Provide the (x, y) coordinate of the cell's center where the given text is located.  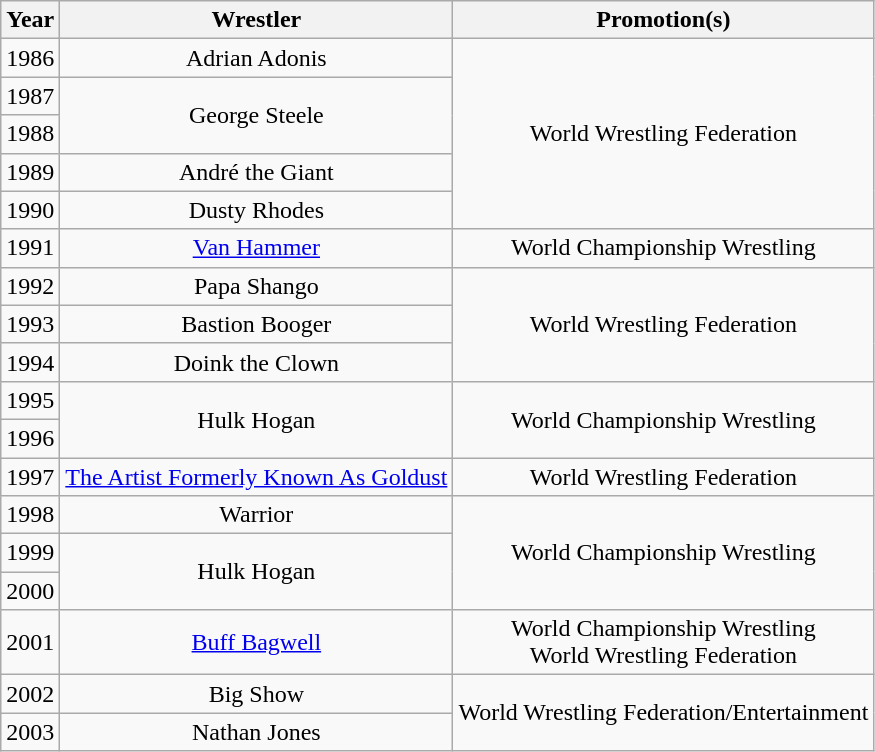
2003 (30, 732)
1998 (30, 515)
Van Hammer (256, 248)
1999 (30, 553)
Buff Bagwell (256, 642)
Dusty Rhodes (256, 210)
1986 (30, 58)
1988 (30, 134)
Promotion(s) (664, 20)
André the Giant (256, 172)
1990 (30, 210)
2001 (30, 642)
1991 (30, 248)
1987 (30, 96)
World Championship WrestlingWorld Wrestling Federation (664, 642)
The Artist Formerly Known As Goldust (256, 477)
1993 (30, 324)
Year (30, 20)
1997 (30, 477)
Nathan Jones (256, 732)
2000 (30, 591)
1996 (30, 438)
Wrestler (256, 20)
Adrian Adonis (256, 58)
1994 (30, 362)
Big Show (256, 694)
2002 (30, 694)
1995 (30, 400)
Doink the Clown (256, 362)
Papa Shango (256, 286)
World Wrestling Federation/Entertainment (664, 713)
1989 (30, 172)
Warrior (256, 515)
1992 (30, 286)
George Steele (256, 115)
Bastion Booger (256, 324)
